Determine the (X, Y) coordinate at the center of the cell enclosing the given text.  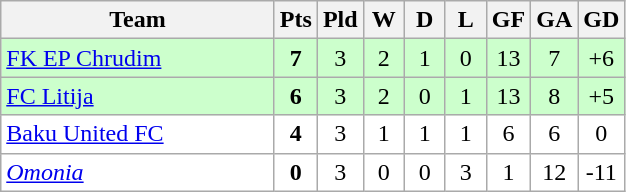
+5 (602, 96)
12 (554, 172)
Baku United FC (138, 134)
FC Litija (138, 96)
FK EP Chrudim (138, 58)
GA (554, 20)
-11 (602, 172)
GF (508, 20)
Team (138, 20)
Pts (296, 20)
D (424, 20)
W (384, 20)
+6 (602, 58)
Omonia (138, 172)
Pld (340, 20)
8 (554, 96)
GD (602, 20)
4 (296, 134)
L (466, 20)
